Search for the cell housing the specified text and yield its (X, Y) center coordinate. 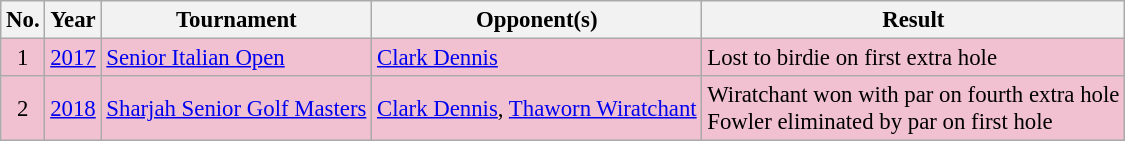
Wiratchant won with par on fourth extra holeFowler eliminated by par on first hole (914, 108)
Sharjah Senior Golf Masters (236, 108)
No. (23, 20)
Year (73, 20)
Clark Dennis (537, 58)
2 (23, 108)
1 (23, 58)
Tournament (236, 20)
Senior Italian Open (236, 58)
Result (914, 20)
2017 (73, 58)
Lost to birdie on first extra hole (914, 58)
Clark Dennis, Thaworn Wiratchant (537, 108)
Opponent(s) (537, 20)
2018 (73, 108)
